Determine the (X, Y) coordinate at the center of the cell enclosing the given text.  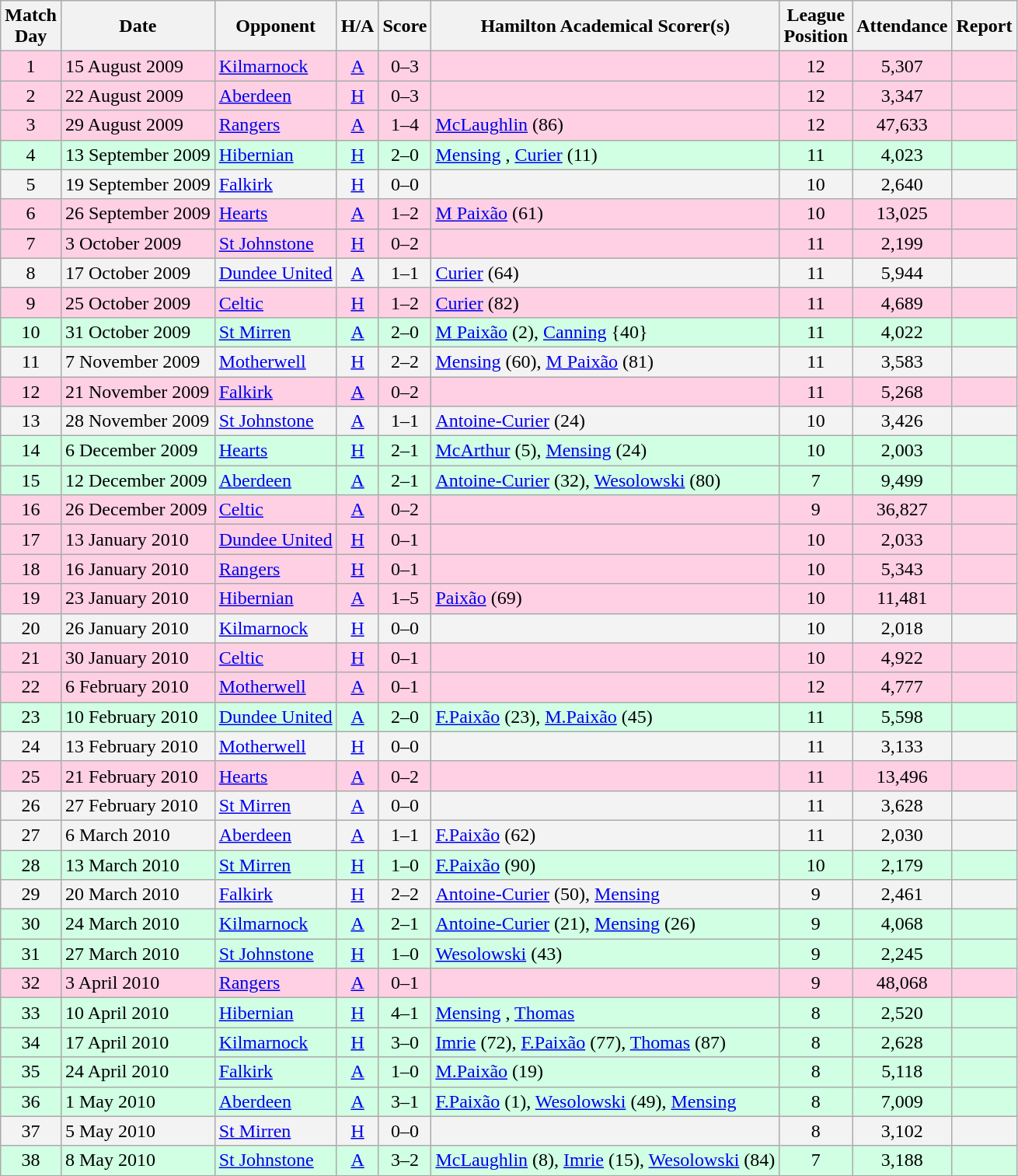
2,640 (902, 184)
4,022 (902, 332)
3,583 (902, 361)
24 March 2010 (138, 924)
30 (31, 924)
5,268 (902, 391)
2,628 (902, 1042)
6 March 2010 (138, 835)
H/A (357, 26)
13 March 2010 (138, 865)
25 October 2009 (138, 302)
26 (31, 805)
25 (31, 776)
7,009 (902, 1101)
13 September 2009 (138, 155)
2 (31, 96)
5,118 (902, 1072)
5,944 (902, 273)
13 February 2010 (138, 746)
5,343 (902, 569)
21 November 2009 (138, 391)
3,102 (902, 1131)
6 February 2010 (138, 687)
McLaughlin (8), Imrie (15), Wesolowski (84) (605, 1160)
McLaughlin (86) (605, 125)
Curier (82) (605, 302)
47,633 (902, 125)
11,481 (902, 598)
23 (31, 717)
2,179 (902, 865)
4 (31, 155)
3,347 (902, 96)
Wesolowski (43) (605, 954)
7 November 2009 (138, 361)
28 November 2009 (138, 421)
16 (31, 510)
3,426 (902, 421)
Antoine-Curier (50), Mensing (605, 895)
3,628 (902, 805)
4,777 (902, 687)
5,307 (902, 66)
31 (31, 954)
22 August 2009 (138, 96)
Match Day (31, 26)
15 August 2009 (138, 66)
13 January 2010 (138, 539)
16 January 2010 (138, 569)
Score (405, 26)
36,827 (902, 510)
13 (31, 421)
4,068 (902, 924)
30 January 2010 (138, 658)
2,018 (902, 628)
31 October 2009 (138, 332)
F.Paixão (90) (605, 865)
3,133 (902, 746)
29 (31, 895)
5 (31, 184)
2,245 (902, 954)
3 April 2010 (138, 983)
3 (31, 125)
3–0 (405, 1042)
Antoine-Curier (24) (605, 421)
Paixão (69) (605, 598)
4,922 (902, 658)
32 (31, 983)
Opponent (275, 26)
F.Paixão (62) (605, 835)
4,023 (902, 155)
1 (31, 66)
Antoine-Curier (21), Mensing (26) (605, 924)
Report (984, 26)
2,033 (902, 539)
8 May 2010 (138, 1160)
34 (31, 1042)
27 March 2010 (138, 954)
10 April 2010 (138, 1013)
3,188 (902, 1160)
21 February 2010 (138, 776)
10 February 2010 (138, 717)
13,025 (902, 214)
23 January 2010 (138, 598)
McArthur (5), Mensing (24) (605, 451)
26 January 2010 (138, 628)
27 February 2010 (138, 805)
3 October 2009 (138, 243)
2,030 (902, 835)
6 December 2009 (138, 451)
22 (31, 687)
18 (31, 569)
3–1 (405, 1101)
20 (31, 628)
4–1 (405, 1013)
9,499 (902, 480)
2,520 (902, 1013)
24 (31, 746)
36 (31, 1101)
21 (31, 658)
2,003 (902, 451)
3–2 (405, 1160)
M Paixão (2), Canning {40} (605, 332)
26 December 2009 (138, 510)
5,598 (902, 717)
Attendance (902, 26)
Mensing (60), M Paixão (81) (605, 361)
48,068 (902, 983)
1–5 (405, 598)
5 May 2010 (138, 1131)
37 (31, 1131)
33 (31, 1013)
17 (31, 539)
17 October 2009 (138, 273)
26 September 2009 (138, 214)
1 May 2010 (138, 1101)
19 (31, 598)
F.Paixão (1), Wesolowski (49), Mensing (605, 1101)
M Paixão (61) (605, 214)
38 (31, 1160)
LeaguePosition (816, 26)
1–4 (405, 125)
19 September 2009 (138, 184)
35 (31, 1072)
20 March 2010 (138, 895)
2,461 (902, 895)
2,199 (902, 243)
29 August 2009 (138, 125)
28 (31, 865)
14 (31, 451)
6 (31, 214)
13,496 (902, 776)
Hamilton Academical Scorer(s) (605, 26)
Mensing , Thomas (605, 1013)
15 (31, 480)
Imrie (72), F.Paixão (77), Thomas (87) (605, 1042)
4,689 (902, 302)
Curier (64) (605, 273)
12 December 2009 (138, 480)
Mensing , Curier (11) (605, 155)
Date (138, 26)
M.Paixão (19) (605, 1072)
F.Paixão (23), M.Paixão (45) (605, 717)
17 April 2010 (138, 1042)
27 (31, 835)
24 April 2010 (138, 1072)
Antoine-Curier (32), Wesolowski (80) (605, 480)
